Provide the (x, y) coordinate of the cell's center where the given text is located.  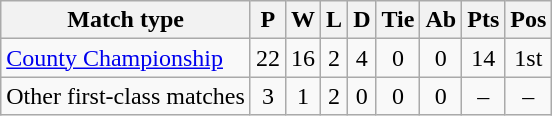
Pts (484, 20)
16 (302, 58)
Other first-class matches (126, 96)
D (362, 20)
3 (268, 96)
1 (302, 96)
W (302, 20)
1st (528, 58)
Tie (398, 20)
Pos (528, 20)
Ab (441, 20)
14 (484, 58)
L (334, 20)
Match type (126, 20)
22 (268, 58)
County Championship (126, 58)
4 (362, 58)
P (268, 20)
